Return the (X, Y) coordinate for the center point of the cell that contains the specified text.  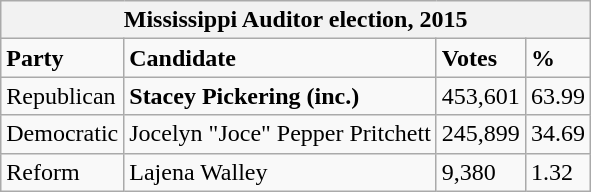
Democratic (62, 134)
Stacey Pickering (inc.) (280, 96)
63.99 (558, 96)
9,380 (480, 172)
Votes (480, 58)
Republican (62, 96)
Reform (62, 172)
% (558, 58)
453,601 (480, 96)
Candidate (280, 58)
245,899 (480, 134)
Lajena Walley (280, 172)
Mississippi Auditor election, 2015 (296, 20)
Party (62, 58)
1.32 (558, 172)
34.69 (558, 134)
Jocelyn "Joce" Pepper Pritchett (280, 134)
